Scan for the cell matching the given text and deliver its [X, Y] coordinate at center. 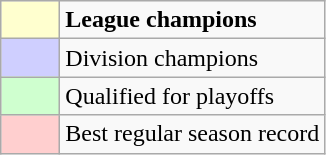
Qualified for playoffs [192, 96]
Division champions [192, 58]
League champions [192, 20]
Best regular season record [192, 134]
